Locate the cell with the specified text and output its (X, Y) center coordinate. 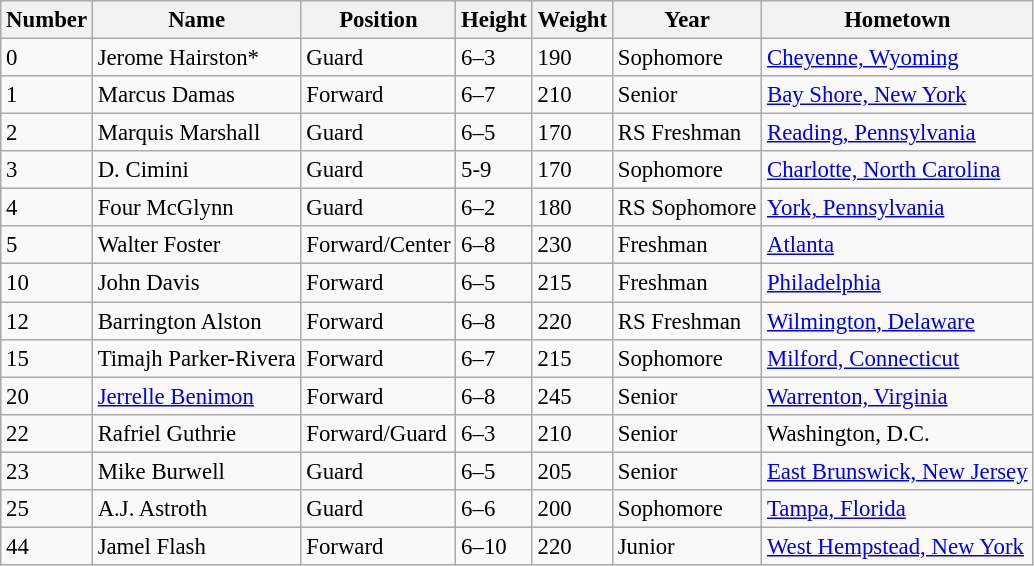
Hometown (898, 20)
1 (47, 95)
Jamel Flash (196, 546)
West Hempstead, New York (898, 546)
Height (494, 20)
Jerome Hairston* (196, 58)
Junior (686, 546)
Four McGlynn (196, 208)
Bay Shore, New York (898, 95)
10 (47, 283)
205 (572, 471)
East Brunswick, New Jersey (898, 471)
6–2 (494, 208)
York, Pennsylvania (898, 208)
2 (47, 133)
RS Sophomore (686, 208)
6–6 (494, 509)
Year (686, 20)
5 (47, 245)
D. Cimini (196, 170)
15 (47, 358)
22 (47, 433)
Position (378, 20)
190 (572, 58)
Mike Burwell (196, 471)
Philadelphia (898, 283)
44 (47, 546)
Jerrelle Benimon (196, 396)
Marquis Marshall (196, 133)
Warrenton, Virginia (898, 396)
0 (47, 58)
25 (47, 509)
Timajh Parker-Rivera (196, 358)
Charlotte, North Carolina (898, 170)
Tampa, Florida (898, 509)
Rafriel Guthrie (196, 433)
230 (572, 245)
Forward/Guard (378, 433)
Number (47, 20)
Barrington Alston (196, 321)
20 (47, 396)
3 (47, 170)
John Davis (196, 283)
Forward/Center (378, 245)
Atlanta (898, 245)
Washington, D.C. (898, 433)
Name (196, 20)
Weight (572, 20)
200 (572, 509)
6–10 (494, 546)
Wilmington, Delaware (898, 321)
245 (572, 396)
23 (47, 471)
180 (572, 208)
12 (47, 321)
Walter Foster (196, 245)
4 (47, 208)
Cheyenne, Wyoming (898, 58)
Marcus Damas (196, 95)
5-9 (494, 170)
A.J. Astroth (196, 509)
Milford, Connecticut (898, 358)
Reading, Pennsylvania (898, 133)
